Return [X, Y] of the center of cell containing provided text 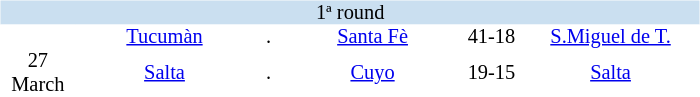
19-15 [492, 72]
Cuyo [372, 72]
Tucumàn [164, 36]
Santa Fè [372, 36]
27 March [38, 72]
S.Miguel de T. [610, 36]
41-18 [492, 36]
1ª round [350, 12]
